Output the (x, y) coordinate of the center of the cell containing the given text.  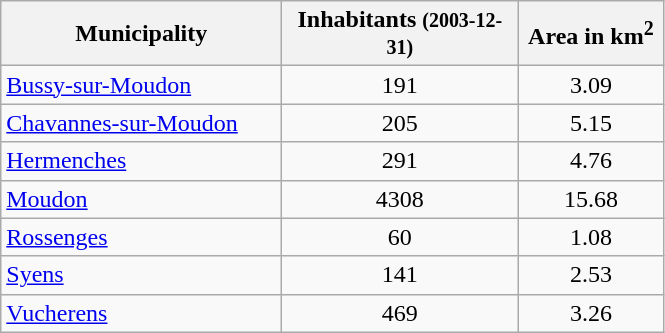
Moudon (142, 199)
Bussy-sur-Moudon (142, 85)
4308 (400, 199)
3.26 (591, 313)
Rossenges (142, 237)
1.08 (591, 237)
4.76 (591, 161)
60 (400, 237)
Inhabitants (2003-12-31) (400, 34)
469 (400, 313)
Area in km2 (591, 34)
2.53 (591, 275)
Hermenches (142, 161)
191 (400, 85)
141 (400, 275)
5.15 (591, 123)
Chavannes-sur-Moudon (142, 123)
15.68 (591, 199)
Syens (142, 275)
Municipality (142, 34)
Vucherens (142, 313)
291 (400, 161)
205 (400, 123)
3.09 (591, 85)
